Provide the [X, Y] coordinate of the cell's center where the given text is located.  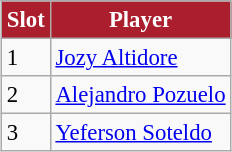
Jozy Altidore [140, 58]
Slot [26, 20]
Player [140, 20]
2 [26, 95]
Yeferson Soteldo [140, 133]
Alejandro Pozuelo [140, 95]
3 [26, 133]
1 [26, 58]
